Capture the cell that displays the provided text and extract its [x, y] central coordinate. 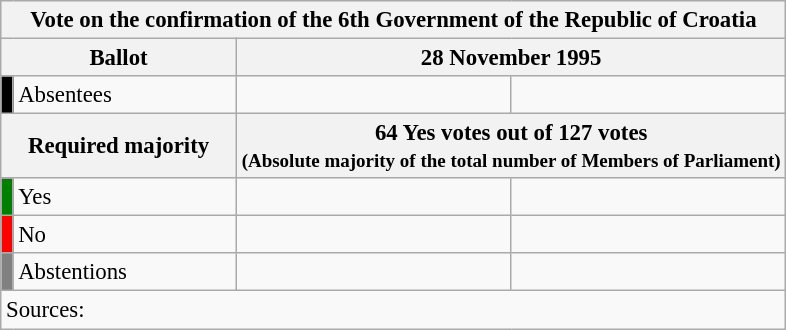
Sources: [394, 310]
Required majority [119, 146]
Abstentions [125, 273]
Vote on the confirmation of the 6th Government of the Republic of Croatia [394, 20]
28 November 1995 [511, 58]
Absentees [125, 95]
No [125, 235]
Yes [125, 197]
Ballot [119, 58]
64 Yes votes out of 127 votes(Absolute majority of the total number of Members of Parliament) [511, 146]
